Output the [X, Y] coordinate of the center of the cell containing the given text.  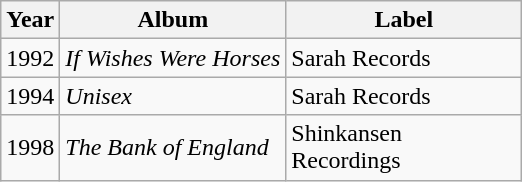
Label [404, 20]
Shinkansen Recordings [404, 148]
Year [30, 20]
If Wishes Were Horses [173, 58]
1998 [30, 148]
Album [173, 20]
The Bank of England [173, 148]
1992 [30, 58]
Unisex [173, 96]
1994 [30, 96]
